For the text-containing cell, return its midpoint in [x, y] coordinate format. 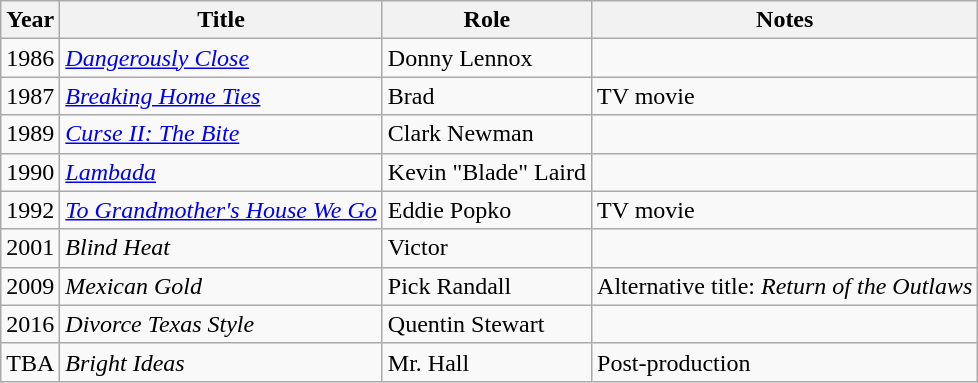
1990 [30, 172]
2001 [30, 248]
Breaking Home Ties [221, 96]
Blind Heat [221, 248]
Bright Ideas [221, 362]
Victor [486, 248]
Kevin "Blade" Laird [486, 172]
Curse II: The Bite [221, 134]
Alternative title: Return of the Outlaws [785, 286]
2009 [30, 286]
Donny Lennox [486, 58]
1992 [30, 210]
Lambada [221, 172]
Title [221, 20]
Eddie Popko [486, 210]
Mexican Gold [221, 286]
Quentin Stewart [486, 324]
2016 [30, 324]
Post-production [785, 362]
Role [486, 20]
TBA [30, 362]
Pick Randall [486, 286]
To Grandmother's House We Go [221, 210]
1987 [30, 96]
1986 [30, 58]
Divorce Texas Style [221, 324]
1989 [30, 134]
Year [30, 20]
Dangerously Close [221, 58]
Brad [486, 96]
Notes [785, 20]
Clark Newman [486, 134]
Mr. Hall [486, 362]
